From the cell containing the given text, extract its center point as [x, y] coordinate. 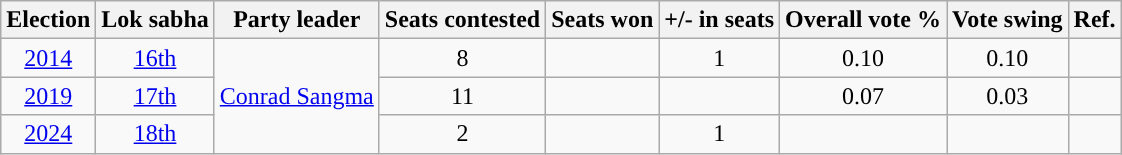
11 [462, 96]
8 [462, 58]
Lok sabha [155, 20]
Seats won [602, 20]
Overall vote % [864, 20]
0.03 [1008, 96]
0.07 [864, 96]
2024 [48, 134]
17th [155, 96]
2 [462, 134]
18th [155, 134]
2014 [48, 58]
Election [48, 20]
Conrad Sangma [296, 96]
+/- in seats [720, 20]
Seats contested [462, 20]
16th [155, 58]
Vote swing [1008, 20]
Ref. [1094, 20]
Party leader [296, 20]
2019 [48, 96]
